Search for the cell housing the specified text and yield its (x, y) center coordinate. 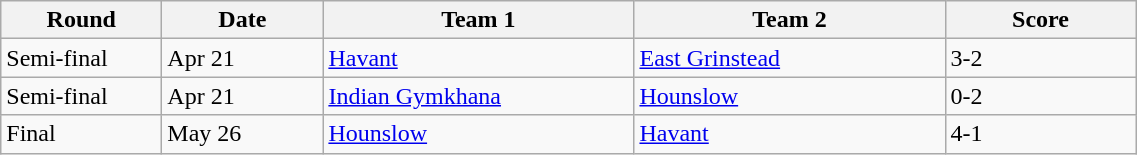
Team 2 (790, 20)
Score (1040, 20)
Indian Gymkhana (478, 96)
Date (242, 20)
East Grinstead (790, 58)
Team 1 (478, 20)
3-2 (1040, 58)
May 26 (242, 134)
Round (82, 20)
Final (82, 134)
4-1 (1040, 134)
0-2 (1040, 96)
